Locate the cell with the specified text and output its (x, y) center coordinate. 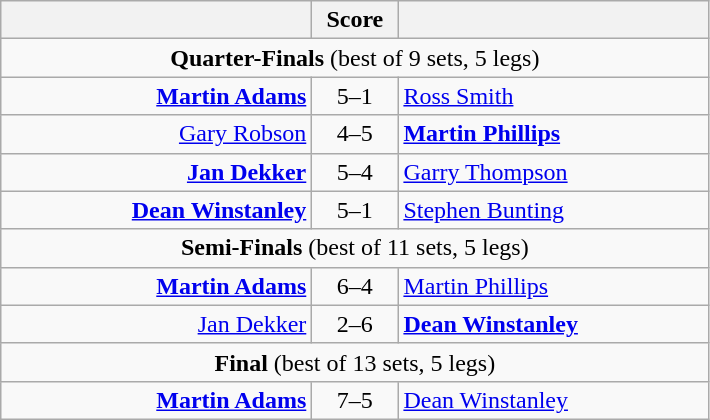
Stephen Bunting (554, 210)
Final (best of 13 sets, 5 legs) (355, 362)
2–6 (355, 324)
5–4 (355, 172)
6–4 (355, 286)
Gary Robson (156, 134)
Ross Smith (554, 96)
Score (355, 20)
Garry Thompson (554, 172)
Semi-Finals (best of 11 sets, 5 legs) (355, 248)
Quarter-Finals (best of 9 sets, 5 legs) (355, 58)
7–5 (355, 400)
4–5 (355, 134)
